Capture the cell that displays the provided text and extract its [x, y] central coordinate. 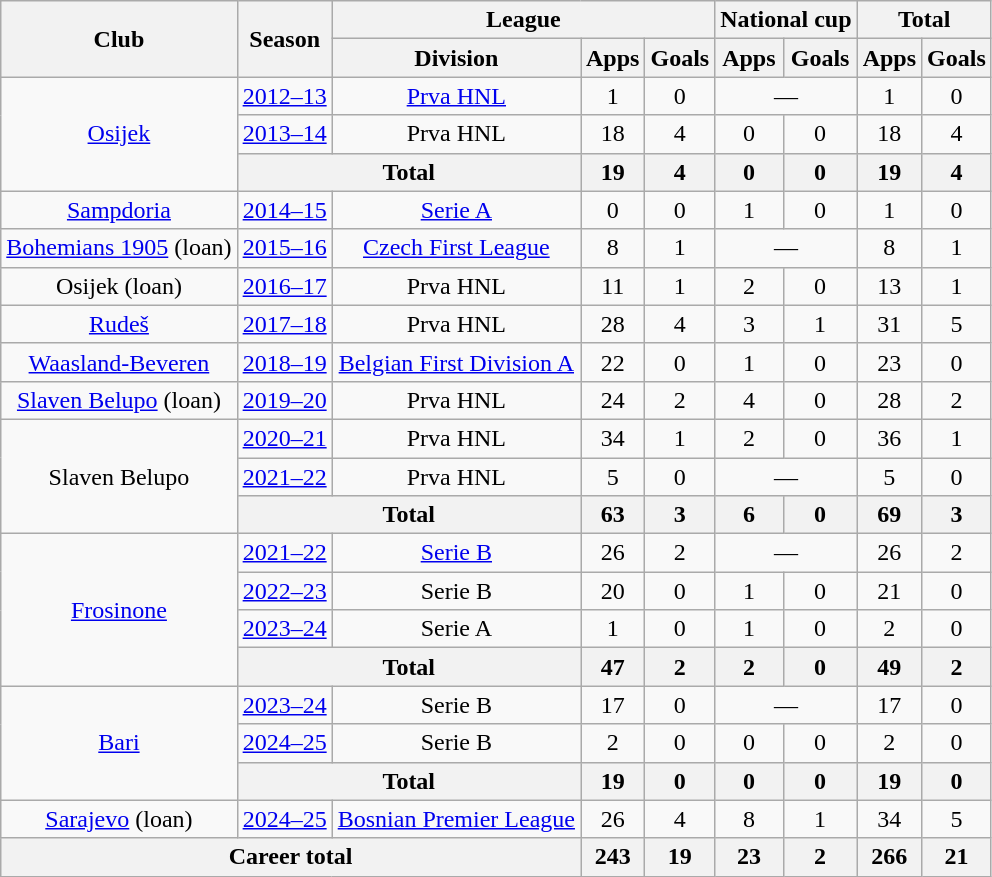
League [523, 20]
31 [889, 324]
69 [889, 515]
63 [612, 515]
Slaven Belupo (loan) [119, 400]
2017–18 [284, 324]
2015–16 [284, 248]
11 [612, 286]
Osijek [119, 134]
20 [612, 591]
Czech First League [456, 248]
Slaven Belupo [119, 476]
47 [612, 667]
National cup [786, 20]
Waasland-Beveren [119, 362]
2016–17 [284, 286]
Bosnian Premier League [456, 819]
Season [284, 39]
2022–23 [284, 591]
Club [119, 39]
2014–15 [284, 210]
243 [612, 857]
Osijek (loan) [119, 286]
Career total [291, 857]
49 [889, 667]
24 [612, 400]
2012–13 [284, 96]
Sampdoria [119, 210]
22 [612, 362]
Bari [119, 743]
2019–20 [284, 400]
36 [889, 438]
Belgian First Division A [456, 362]
Frosinone [119, 610]
2018–19 [284, 362]
Division [456, 58]
13 [889, 286]
Bohemians 1905 (loan) [119, 248]
2020–21 [284, 438]
Sarajevo (loan) [119, 819]
2013–14 [284, 134]
6 [749, 515]
266 [889, 857]
Rudeš [119, 324]
